For the text-containing cell, return its midpoint in (x, y) coordinate format. 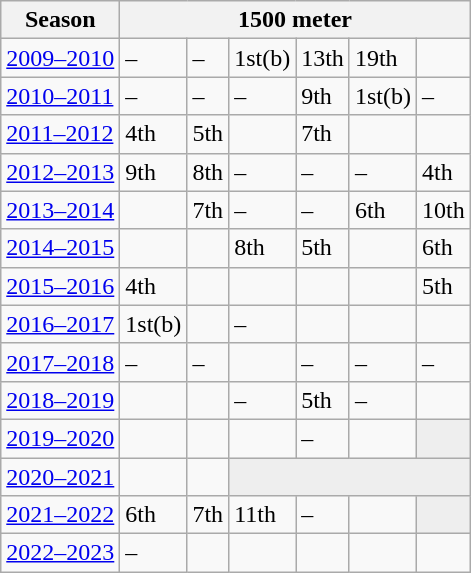
10th (443, 210)
2018–2019 (60, 400)
2014–2015 (60, 248)
1500 meter (295, 20)
11th (262, 515)
2022–2023 (60, 553)
2015–2016 (60, 286)
2012–2013 (60, 172)
2011–2012 (60, 134)
2013–2014 (60, 210)
19th (382, 58)
2020–2021 (60, 477)
2019–2020 (60, 438)
2016–2017 (60, 324)
2021–2022 (60, 515)
2009–2010 (60, 58)
13th (323, 58)
Season (60, 20)
2017–2018 (60, 362)
2010–2011 (60, 96)
